Determine the [X, Y] coordinate at the center of the cell enclosing the given text.  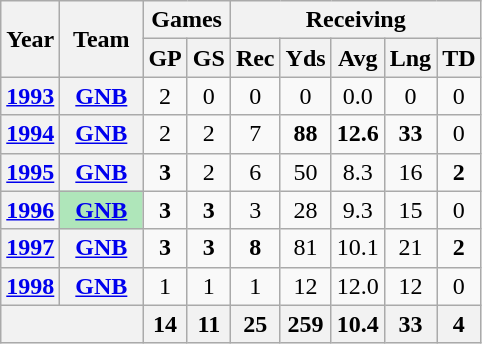
Year [30, 39]
12.6 [358, 134]
GP [165, 58]
Rec [255, 58]
GS [208, 58]
Games [186, 20]
0.0 [358, 96]
Lng [410, 58]
7 [255, 134]
10.4 [358, 324]
14 [165, 324]
6 [255, 172]
25 [255, 324]
259 [306, 324]
1997 [30, 248]
12.0 [358, 286]
1993 [30, 96]
Avg [358, 58]
8 [255, 248]
1996 [30, 210]
Yds [306, 58]
8.3 [358, 172]
1998 [30, 286]
1995 [30, 172]
50 [306, 172]
9.3 [358, 210]
11 [208, 324]
81 [306, 248]
Team [102, 39]
TD [459, 58]
10.1 [358, 248]
21 [410, 248]
28 [306, 210]
4 [459, 324]
Receiving [356, 20]
15 [410, 210]
16 [410, 172]
88 [306, 134]
1994 [30, 134]
